Extract the [x, y] coordinate from the center of the cell holding the provided text.  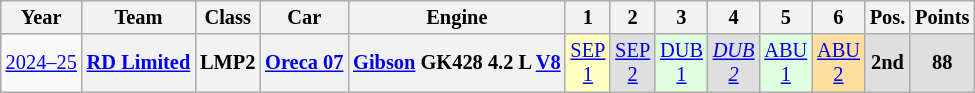
Class [228, 17]
2nd [888, 63]
ABU1 [786, 63]
SEP2 [632, 63]
2 [632, 17]
Gibson GK428 4.2 L V8 [456, 63]
5 [786, 17]
RD Limited [138, 63]
Team [138, 17]
Car [304, 17]
2024–25 [42, 63]
ABU2 [838, 63]
Oreca 07 [304, 63]
6 [838, 17]
SEP1 [588, 63]
Year [42, 17]
Engine [456, 17]
88 [942, 63]
DUB2 [734, 63]
3 [682, 17]
1 [588, 17]
LMP2 [228, 63]
Pos. [888, 17]
4 [734, 17]
DUB1 [682, 63]
Points [942, 17]
